Identify which cell holds the provided text, then report its [X, Y] central coordinate. 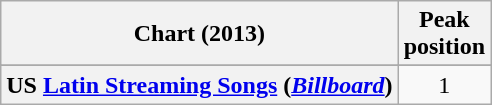
1 [444, 85]
US Latin Streaming Songs (Billboard) [200, 85]
Peakposition [444, 34]
Chart (2013) [200, 34]
